Detect which cell encompasses the target text, then output its (x, y) center coordinate. 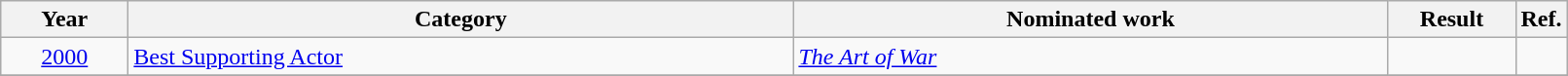
The Art of War (1090, 57)
Result (1452, 19)
Year (64, 19)
Best Supporting Actor (461, 57)
2000 (64, 57)
Ref. (1542, 19)
Nominated work (1090, 19)
Category (461, 19)
